Capture the cell that displays the provided text and extract its [x, y] central coordinate. 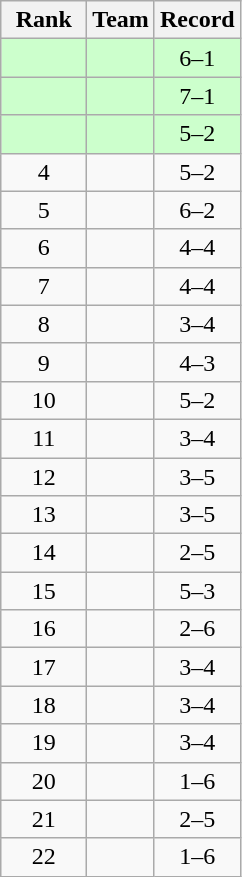
6–2 [197, 210]
6 [44, 248]
Record [197, 20]
Rank [44, 20]
22 [44, 857]
17 [44, 667]
14 [44, 553]
Team [121, 20]
21 [44, 819]
12 [44, 477]
11 [44, 438]
4 [44, 172]
10 [44, 400]
5 [44, 210]
18 [44, 705]
2–6 [197, 629]
15 [44, 591]
9 [44, 362]
13 [44, 515]
6–1 [197, 58]
7–1 [197, 96]
8 [44, 324]
7 [44, 286]
4–3 [197, 362]
16 [44, 629]
20 [44, 781]
5–3 [197, 591]
19 [44, 743]
